Locate the cell with the specified text and output its (X, Y) center coordinate. 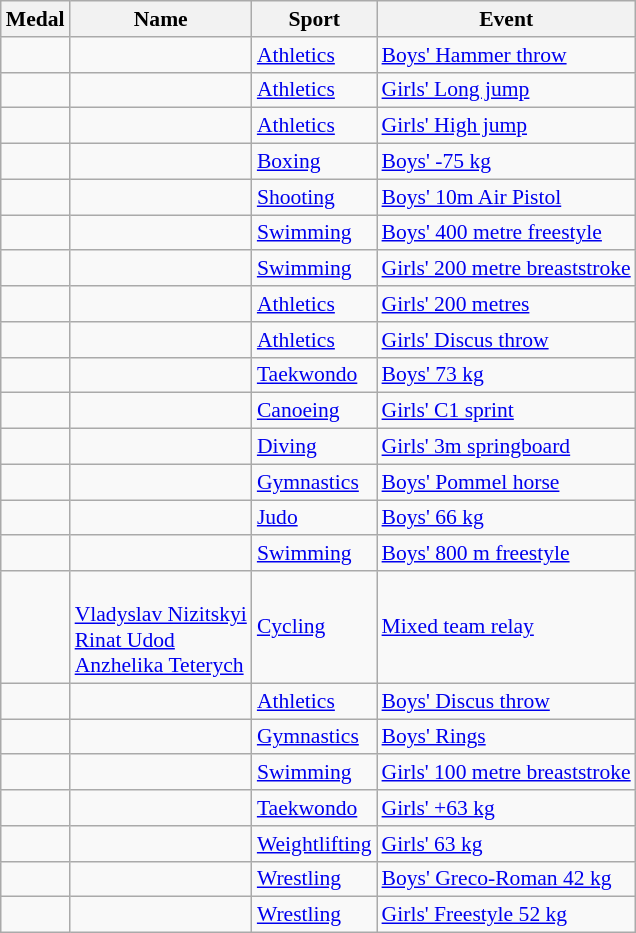
Girls' 200 metres (506, 304)
Mixed team relay (506, 627)
Girls' Freestyle 52 kg (506, 915)
Girls' +63 kg (506, 808)
Boys' 73 kg (506, 375)
Girls' Long jump (506, 90)
Weightlifting (314, 844)
Vladyslav NizitskyiRinat UdodAnzhelika Teterych (161, 627)
Boys' 800 m freestyle (506, 554)
Girls' 63 kg (506, 844)
Boys' 10m Air Pistol (506, 197)
Boys' Discus throw (506, 701)
Canoeing (314, 411)
Girls' High jump (506, 126)
Cycling (314, 627)
Diving (314, 447)
Girls' 200 metre breaststroke (506, 269)
Shooting (314, 197)
Boys' Hammer throw (506, 55)
Girls' 3m springboard (506, 447)
Sport (314, 19)
Boys' 66 kg (506, 518)
Boys' -75 kg (506, 162)
Judo (314, 518)
Boxing (314, 162)
Boys' 400 metre freestyle (506, 233)
Girls' 100 metre breaststroke (506, 773)
Boys' Pommel horse (506, 482)
Medal (36, 19)
Boys' Rings (506, 737)
Name (161, 19)
Boys' Greco-Roman 42 kg (506, 879)
Girls' C1 sprint (506, 411)
Girls' Discus throw (506, 340)
Event (506, 19)
